Determine the (X, Y) coordinate at the center of the cell enclosing the given text.  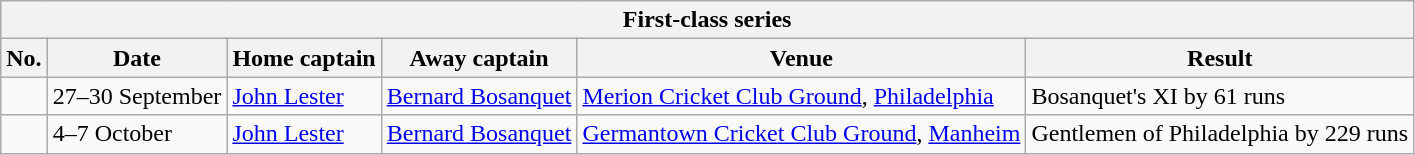
No. (24, 58)
Bosanquet's XI by 61 runs (1220, 96)
Merion Cricket Club Ground, Philadelphia (802, 96)
4–7 October (137, 134)
Home captain (304, 58)
First-class series (708, 20)
Away captain (479, 58)
Gentlemen of Philadelphia by 229 runs (1220, 134)
Germantown Cricket Club Ground, Manheim (802, 134)
Result (1220, 58)
Date (137, 58)
27–30 September (137, 96)
Venue (802, 58)
